Return the [X, Y] coordinate for the center point of the cell that contains the specified text.  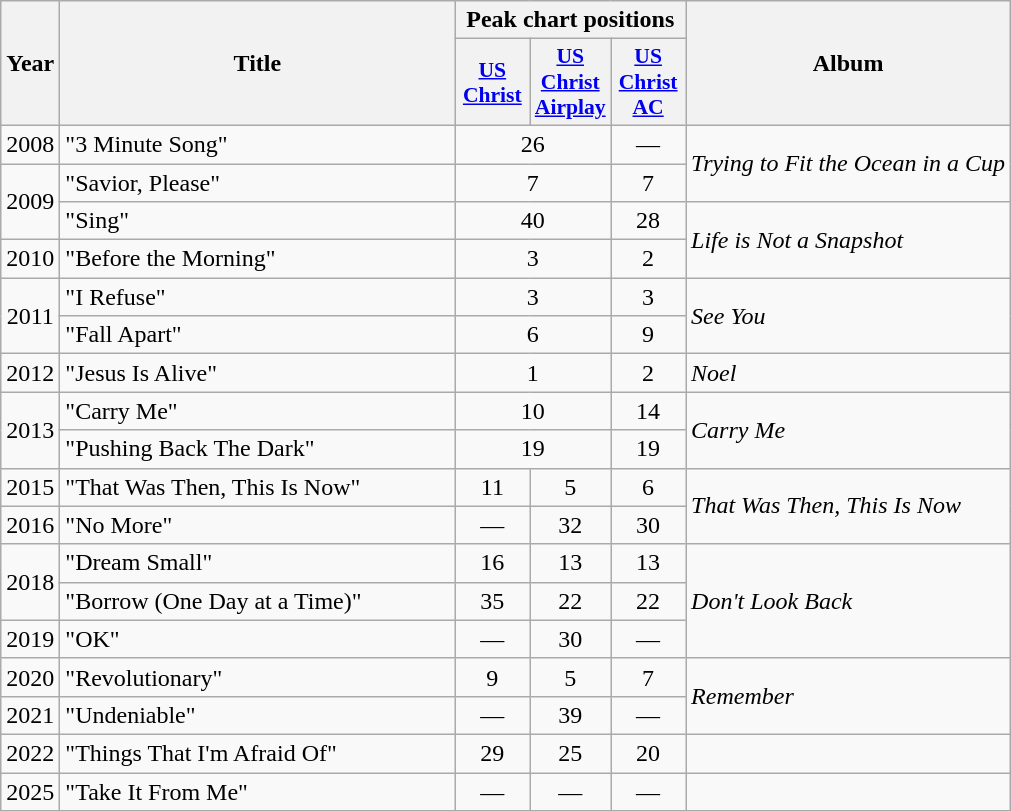
"Borrow (One Day at a Time)" [258, 601]
16 [492, 563]
"Things That I'm Afraid Of" [258, 753]
Peak chart positions [570, 20]
"Undeniable" [258, 715]
14 [648, 411]
Don't Look Back [848, 601]
"Before the Morning" [258, 259]
"Take It From Me" [258, 791]
Title [258, 64]
USChrist [492, 82]
Year [30, 64]
25 [570, 753]
2020 [30, 677]
2021 [30, 715]
"3 Minute Song" [258, 144]
39 [570, 715]
Remember [848, 696]
29 [492, 753]
"OK" [258, 639]
2011 [30, 316]
"Sing" [258, 221]
2015 [30, 487]
"That Was Then, This Is Now" [258, 487]
32 [570, 525]
2016 [30, 525]
2018 [30, 582]
See You [848, 316]
2025 [30, 791]
2010 [30, 259]
That Was Then, This Is Now [848, 506]
28 [648, 221]
"Pushing Back The Dark" [258, 449]
"Carry Me" [258, 411]
26 [533, 144]
2019 [30, 639]
"No More" [258, 525]
40 [533, 221]
2008 [30, 144]
10 [533, 411]
USChrist AC [648, 82]
"Jesus Is Alive" [258, 373]
2009 [30, 202]
"Dream Small" [258, 563]
2022 [30, 753]
"Revolutionary" [258, 677]
Carry Me [848, 430]
Album [848, 64]
"I Refuse" [258, 297]
"Savior, Please" [258, 183]
Trying to Fit the Ocean in a Cup [848, 163]
2012 [30, 373]
1 [533, 373]
USChrist Airplay [570, 82]
2013 [30, 430]
Life is Not a Snapshot [848, 240]
11 [492, 487]
20 [648, 753]
"Fall Apart" [258, 335]
Noel [848, 373]
35 [492, 601]
